Return the (x, y) coordinate for the center point of the cell that contains the specified text.  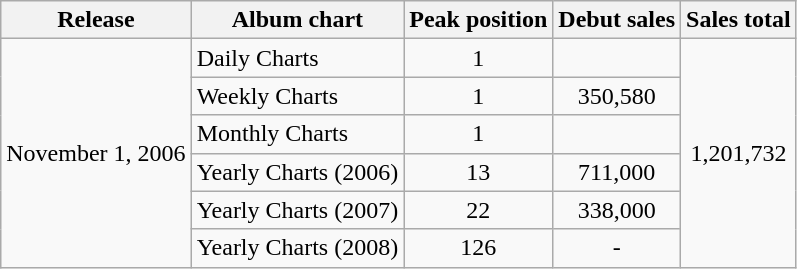
1,201,732 (739, 153)
22 (478, 210)
Daily Charts (298, 58)
Yearly Charts (2008) (298, 248)
Sales total (739, 20)
350,580 (617, 96)
711,000 (617, 172)
Release (96, 20)
13 (478, 172)
- (617, 248)
November 1, 2006 (96, 153)
Album chart (298, 20)
Debut sales (617, 20)
Monthly Charts (298, 134)
Peak position (478, 20)
126 (478, 248)
Yearly Charts (2006) (298, 172)
Yearly Charts (2007) (298, 210)
Weekly Charts (298, 96)
338,000 (617, 210)
